For the text-containing cell, return its midpoint in [x, y] coordinate format. 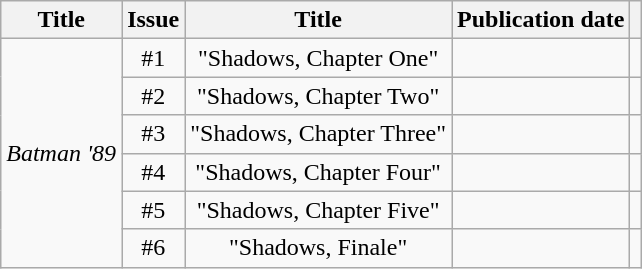
#3 [154, 134]
#6 [154, 248]
Issue [154, 20]
#5 [154, 210]
"Shadows, Finale" [318, 248]
"Shadows, Chapter Two" [318, 96]
Batman '89 [62, 153]
#4 [154, 172]
#1 [154, 58]
"Shadows, Chapter Four" [318, 172]
Publication date [541, 20]
"Shadows, Chapter Five" [318, 210]
"Shadows, Chapter Three" [318, 134]
"Shadows, Chapter One" [318, 58]
#2 [154, 96]
